Extract the (x, y) coordinate from the center of the cell holding the provided text.  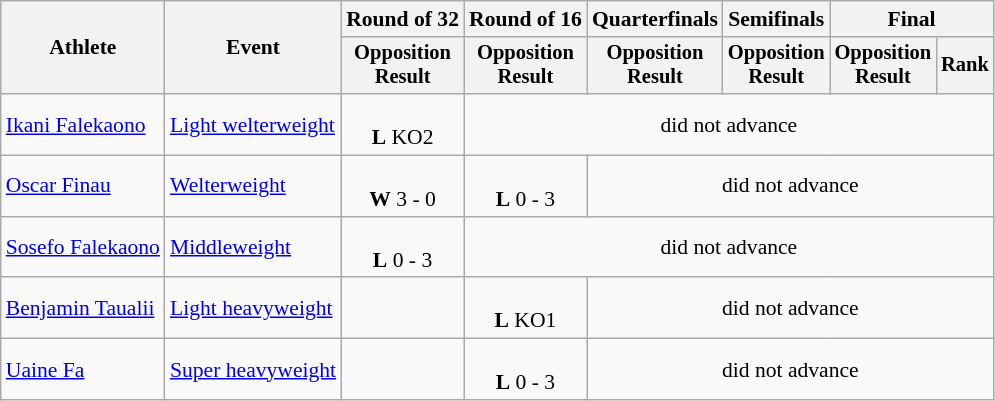
L KO1 (526, 308)
L KO2 (402, 124)
W 3 - 0 (402, 186)
Uaine Fa (83, 370)
Event (253, 48)
Round of 16 (526, 19)
Final (912, 19)
Welterweight (253, 186)
Quarterfinals (655, 19)
Athlete (83, 48)
Light welterweight (253, 124)
Rank (965, 66)
Middleweight (253, 248)
Super heavyweight (253, 370)
Sosefo Falekaono (83, 248)
Round of 32 (402, 19)
Oscar Finau (83, 186)
Ikani Falekaono (83, 124)
Semifinals (776, 19)
Light heavyweight (253, 308)
Benjamin Taualii (83, 308)
